Pinpoint the cell where the given text exists, returning its (x, y) midpoint coordinate. 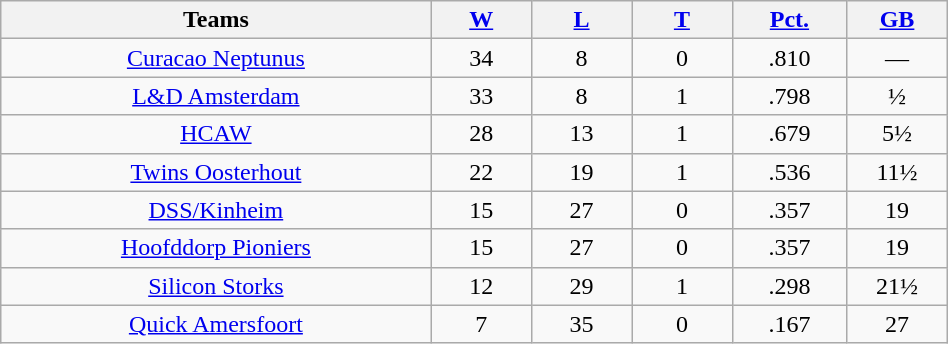
Curacao Neptunus (216, 58)
13 (581, 134)
.798 (790, 96)
GB (897, 20)
.810 (790, 58)
Quick Amersfoort (216, 324)
.536 (790, 172)
T (682, 20)
7 (481, 324)
Twins Oosterhout (216, 172)
5½ (897, 134)
11½ (897, 172)
29 (581, 286)
Teams (216, 20)
W (481, 20)
Hoofddorp Pioniers (216, 248)
HCAW (216, 134)
34 (481, 58)
33 (481, 96)
L (581, 20)
Pct. (790, 20)
12 (481, 286)
DSS/Kinheim (216, 210)
Silicon Storks (216, 286)
22 (481, 172)
L&D Amsterdam (216, 96)
.298 (790, 286)
21½ (897, 286)
.679 (790, 134)
28 (481, 134)
.167 (790, 324)
35 (581, 324)
— (897, 58)
½ (897, 96)
